Identify which cell holds the provided text, then report its (x, y) central coordinate. 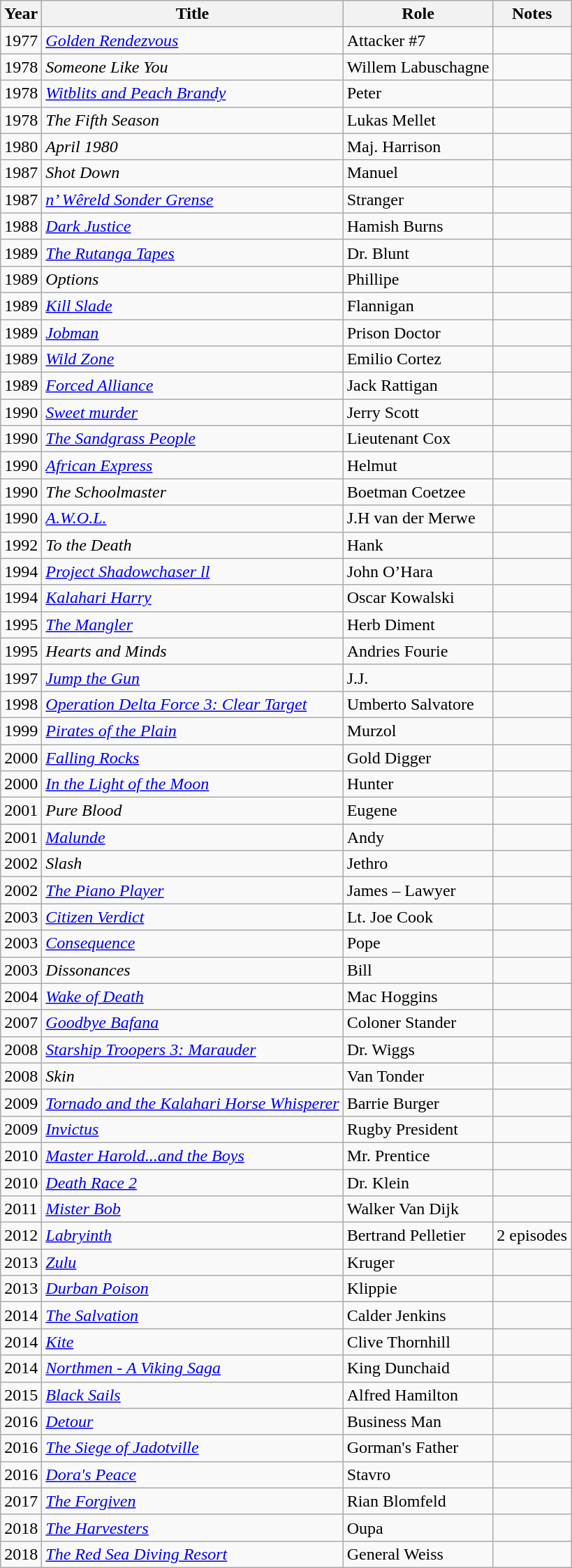
Clive Thornhill (418, 1342)
Jack Rattigan (418, 386)
Role (418, 14)
Operation Delta Force 3: Clear Target (193, 704)
Dr. Blunt (418, 253)
J.H van der Merwe (418, 518)
Citizen Verdict (193, 917)
The Red Sea Diving Resort (193, 1554)
Calder Jenkins (418, 1315)
To the Death (193, 545)
Master Harold...and the Boys (193, 1156)
Zulu (193, 1262)
Title (193, 14)
John O’Hara (418, 572)
Mister Bob (193, 1209)
Shot Down (193, 173)
Bertrand Pelletier (418, 1236)
Helmut (418, 465)
Year (21, 14)
King Dunchaid (418, 1368)
Umberto Salvatore (418, 704)
2012 (21, 1236)
Witblits and Peach Brandy (193, 94)
Flannigan (418, 306)
Durban Poison (193, 1289)
Project Shadowchaser ll (193, 572)
Death Race 2 (193, 1183)
Skin (193, 1076)
2011 (21, 1209)
1999 (21, 731)
The Mangler (193, 625)
Kite (193, 1342)
The Fifth Season (193, 120)
Lieutenant Cox (418, 439)
Dark Justice (193, 226)
Mr. Prentice (418, 1156)
Hamish Burns (418, 226)
2015 (21, 1395)
Sweet murder (193, 412)
Pirates of the Plain (193, 731)
Notes (532, 14)
Dr. Wiggs (418, 1050)
Van Tonder (418, 1076)
Stranger (418, 200)
1988 (21, 226)
Dissonances (193, 970)
Klippie (418, 1289)
Maj. Harrison (418, 147)
Consequence (193, 943)
2 episodes (532, 1236)
Stavro (418, 1474)
2004 (21, 996)
Attacker #7 (418, 40)
Labryinth (193, 1236)
Prison Doctor (418, 333)
General Weiss (418, 1554)
Lukas Mellet (418, 120)
Goodbye Bafana (193, 1023)
Invictus (193, 1129)
Dr. Klein (418, 1183)
Gold Digger (418, 757)
James – Lawyer (418, 890)
Herb Diment (418, 625)
Wake of Death (193, 996)
1980 (21, 147)
Walker Van Dijk (418, 1209)
The Piano Player (193, 890)
Andy (418, 837)
Rian Blomfeld (418, 1501)
Starship Troopers 3: Marauder (193, 1050)
The Salvation (193, 1315)
Hearts and Minds (193, 651)
Lt. Joe Cook (418, 917)
Alfred Hamilton (418, 1395)
Slash (193, 864)
Options (193, 279)
Oscar Kowalski (418, 598)
2017 (21, 1501)
The Harvesters (193, 1528)
Hunter (418, 784)
Boetman Coetzee (418, 492)
Business Man (418, 1421)
1998 (21, 704)
The Sandgrass People (193, 439)
Black Sails (193, 1395)
Wild Zone (193, 359)
Someone Like You (193, 67)
Eugene (418, 811)
2007 (21, 1023)
Jerry Scott (418, 412)
Willem Labuschagne (418, 67)
Detour (193, 1421)
Jethro (418, 864)
Pure Blood (193, 811)
Barrie Burger (418, 1103)
J.J. (418, 678)
Oupa (418, 1528)
Coloner Stander (418, 1023)
Kruger (418, 1262)
Northmen - A Viking Saga (193, 1368)
Dora's Peace (193, 1474)
The Schoolmaster (193, 492)
The Forgiven (193, 1501)
Falling Rocks (193, 757)
Rugby President (418, 1129)
1997 (21, 678)
The Siege of Jadotville (193, 1448)
Malunde (193, 837)
Mac Hoggins (418, 996)
Kalahari Harry (193, 598)
In the Light of the Moon (193, 784)
Peter (418, 94)
Kill Slade (193, 306)
Gorman's Father (418, 1448)
Emilio Cortez (418, 359)
1992 (21, 545)
Golden Rendezvous (193, 40)
Andries Fourie (418, 651)
n’ Wêreld Sonder Grense (193, 200)
African Express (193, 465)
Forced Alliance (193, 386)
April 1980 (193, 147)
A.W.O.L. (193, 518)
Tornado and the Kalahari Horse Whisperer (193, 1103)
Jobman (193, 333)
Manuel (418, 173)
Jump the Gun (193, 678)
The Rutanga Tapes (193, 253)
Hank (418, 545)
Bill (418, 970)
Pope (418, 943)
1977 (21, 40)
Phillipe (418, 279)
Murzol (418, 731)
